Find where the given text appears and provide that cell's center as (x, y) coordinate. 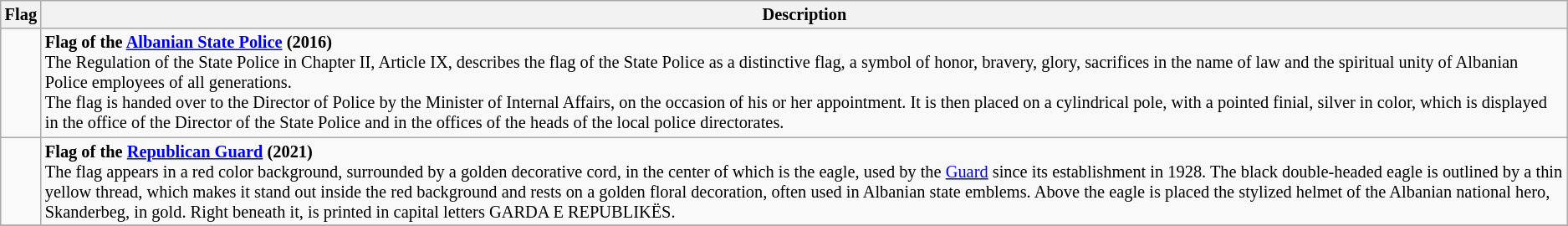
Description (804, 14)
Flag (21, 14)
